For the text-containing cell, return its midpoint in (x, y) coordinate format. 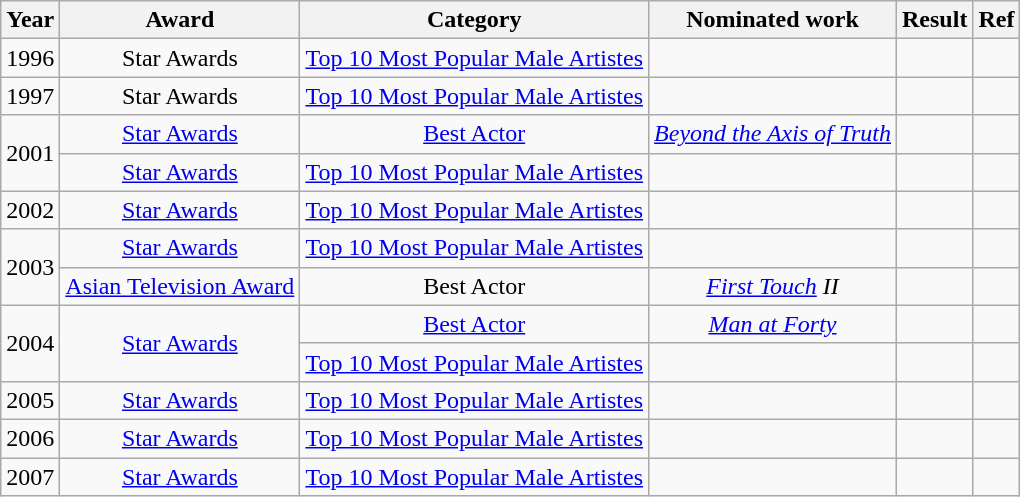
Award (180, 20)
2004 (30, 343)
2006 (30, 438)
Year (30, 20)
Ref (996, 20)
2002 (30, 210)
Man at Forty (773, 324)
2007 (30, 477)
2001 (30, 153)
Beyond the Axis of Truth (773, 134)
Asian Television Award (180, 286)
2005 (30, 400)
Category (474, 20)
1996 (30, 58)
Result (935, 20)
1997 (30, 96)
2003 (30, 267)
First Touch II (773, 286)
Nominated work (773, 20)
